For the text-containing cell, return its midpoint in [X, Y] coordinate format. 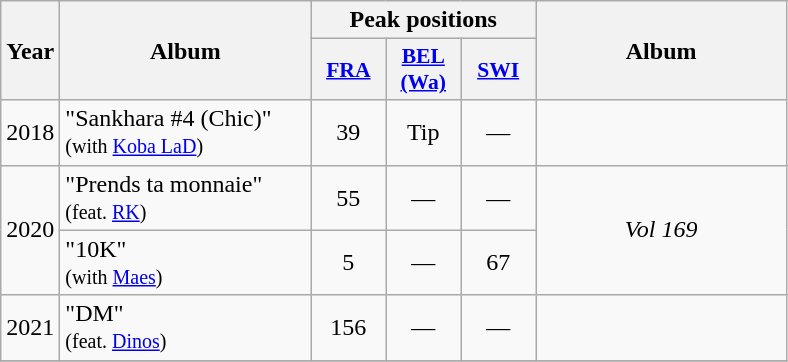
Year [30, 50]
"10K"(with Maes) [186, 262]
SWI [498, 70]
BEL(Wa) [424, 70]
"Sankhara #4 (Chic)"(with Koba LaD) [186, 132]
156 [348, 328]
"DM"(feat. Dinos) [186, 328]
2021 [30, 328]
Vol 169 [662, 230]
39 [348, 132]
2020 [30, 230]
Tip [424, 132]
55 [348, 198]
5 [348, 262]
67 [498, 262]
"Prends ta monnaie"(feat. RK) [186, 198]
Peak positions [424, 20]
FRA [348, 70]
2018 [30, 132]
